Output the (X, Y) coordinate of the center of the cell containing the given text.  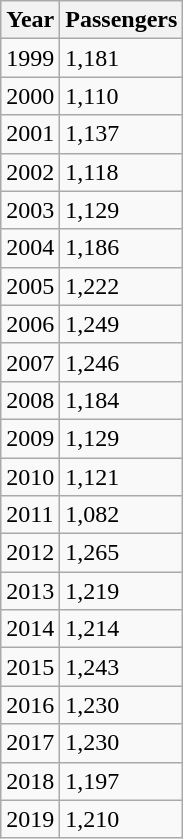
1,118 (122, 172)
2007 (30, 362)
1,121 (122, 477)
2008 (30, 400)
2006 (30, 324)
2011 (30, 515)
Passengers (122, 20)
1,246 (122, 362)
1,214 (122, 629)
2013 (30, 591)
2012 (30, 553)
2019 (30, 819)
1,243 (122, 667)
1,265 (122, 553)
2017 (30, 743)
1,222 (122, 286)
1,219 (122, 591)
2002 (30, 172)
2010 (30, 477)
2016 (30, 705)
2004 (30, 248)
1,210 (122, 819)
1,186 (122, 248)
2001 (30, 134)
1,249 (122, 324)
1,137 (122, 134)
1999 (30, 58)
2015 (30, 667)
2005 (30, 286)
2000 (30, 96)
1,181 (122, 58)
2018 (30, 781)
2014 (30, 629)
1,110 (122, 96)
1,082 (122, 515)
2003 (30, 210)
2009 (30, 438)
Year (30, 20)
1,184 (122, 400)
1,197 (122, 781)
